Find where the given text appears and provide that cell's center as (X, Y) coordinate. 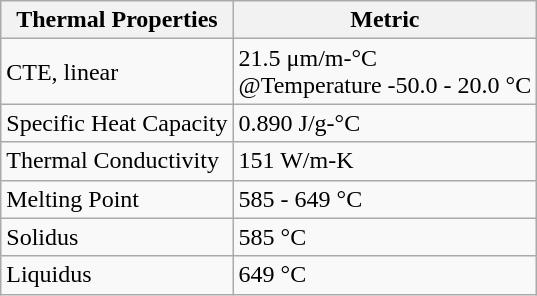
Solidus (117, 237)
Thermal Conductivity (117, 161)
0.890 J/g-°C (385, 123)
Liquidus (117, 275)
CTE, linear (117, 72)
585 - 649 °C (385, 199)
Specific Heat Capacity (117, 123)
Melting Point (117, 199)
Thermal Properties (117, 20)
585 °C (385, 237)
649 °C (385, 275)
21.5 μm/m-°C@Temperature -50.0 - 20.0 °C (385, 72)
151 W/m-K (385, 161)
Metric (385, 20)
